Find where the given text appears and provide that cell's center as [x, y] coordinate. 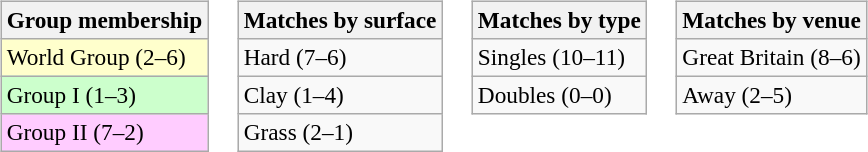
Matches by type [559, 20]
Matches by surface [340, 20]
Group I (1–3) [104, 95]
Doubles (0–0) [559, 95]
Away (2–5) [772, 95]
Great Britain (8–6) [772, 57]
Grass (2–1) [340, 133]
World Group (2–6) [104, 57]
Singles (10–11) [559, 57]
Clay (1–4) [340, 95]
Hard (7–6) [340, 57]
Group membership [104, 20]
Matches by venue [772, 20]
Group II (7–2) [104, 133]
